Extract the (X, Y) coordinate from the center of the cell holding the provided text.  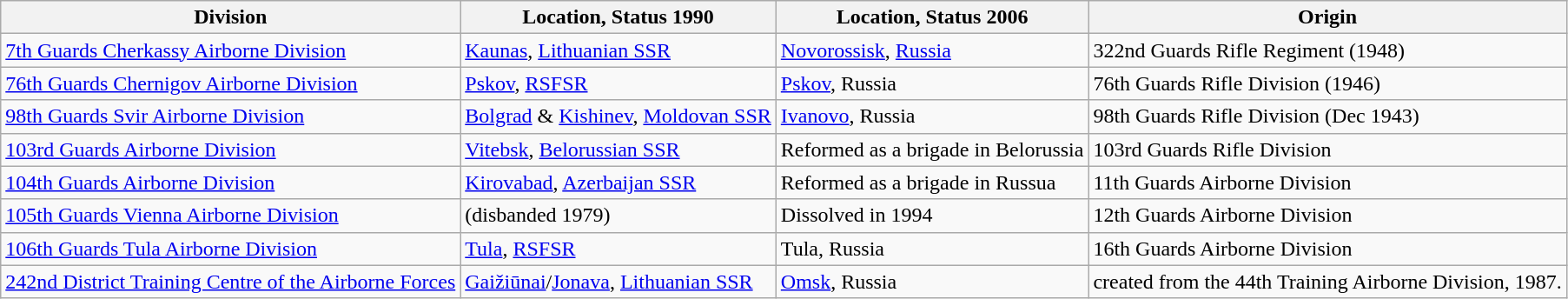
16th Guards Airborne Division (1327, 249)
98th Guards Svir Airborne Division (231, 116)
Pskov, Russia (932, 83)
Division (231, 17)
Omsk, Russia (932, 282)
322nd Guards Rifle Regiment (1948) (1327, 50)
76th Guards Chernigov Airborne Division (231, 83)
Origin (1327, 17)
Location, Status 1990 (619, 17)
7th Guards Cherkassy Airborne Division (231, 50)
76th Guards Rifle Division (1946) (1327, 83)
Reformed as a brigade in Russua (932, 183)
Dissolved in 1994 (932, 216)
12th Guards Airborne Division (1327, 216)
106th Guards Tula Airborne Division (231, 249)
Novorossisk, Russia (932, 50)
11th Guards Airborne Division (1327, 183)
Pskov, RSFSR (619, 83)
Location, Status 2006 (932, 17)
103rd Guards Airborne Division (231, 149)
Tula, Russia (932, 249)
(disbanded 1979) (619, 216)
Bolgrad & Kishinev, Moldovan SSR (619, 116)
Kaunas, Lithuanian SSR (619, 50)
242nd District Training Centre of the Airborne Forces (231, 282)
Ivanovo, Russia (932, 116)
Reformed as a brigade in Belorussia (932, 149)
104th Guards Airborne Division (231, 183)
98th Guards Rifle Division (Dec 1943) (1327, 116)
Vitebsk, Belorussian SSR (619, 149)
103rd Guards Rifle Division (1327, 149)
created from the 44th Training Airborne Division, 1987. (1327, 282)
Kirovabad, Azerbaijan SSR (619, 183)
Gaižiūnai/Jonava, Lithuanian SSR (619, 282)
Tula, RSFSR (619, 249)
105th Guards Vienna Airborne Division (231, 216)
